Detect which cell encompasses the target text, then output its [X, Y] center coordinate. 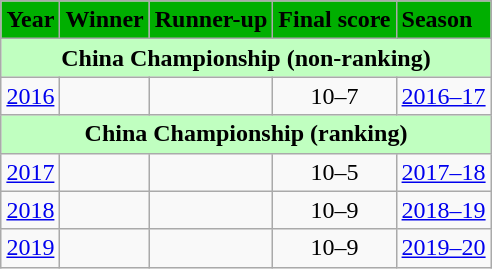
Final score [334, 20]
2016 [30, 96]
2017 [30, 172]
2016–17 [444, 96]
10–7 [334, 96]
Season [444, 20]
2017–18 [444, 172]
China Championship (ranking) [246, 134]
Runner-up [211, 20]
2018–19 [444, 210]
10–5 [334, 172]
Year [30, 20]
2018 [30, 210]
2019 [30, 248]
Winner [104, 20]
China Championship (non-ranking) [246, 58]
2019–20 [444, 248]
